Determine the (x, y) coordinate at the center of the cell enclosing the given text.  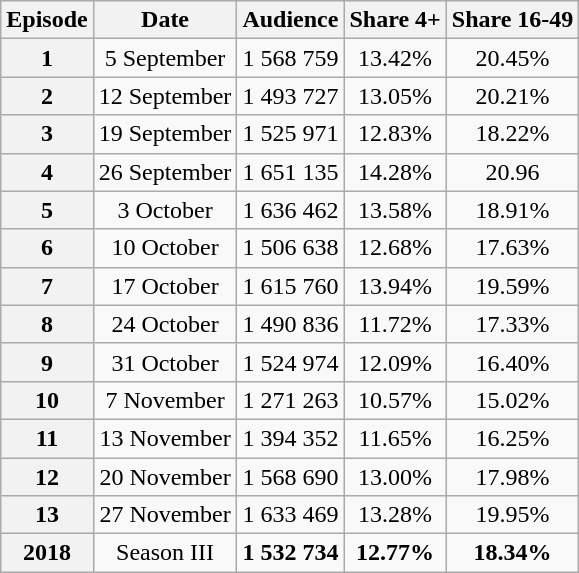
17.63% (512, 248)
17.98% (512, 477)
17.33% (512, 324)
1 651 135 (290, 172)
27 November (165, 515)
13.94% (395, 286)
1 636 462 (290, 210)
13 (47, 515)
1 271 263 (290, 400)
2 (47, 96)
19 September (165, 134)
5 September (165, 58)
Share 4+ (395, 20)
20.45% (512, 58)
1 615 760 (290, 286)
12 September (165, 96)
16.40% (512, 362)
Audience (290, 20)
18.22% (512, 134)
6 (47, 248)
13.00% (395, 477)
10 (47, 400)
24 October (165, 324)
1 (47, 58)
18.91% (512, 210)
10 October (165, 248)
17 October (165, 286)
10.57% (395, 400)
Share 16-49 (512, 20)
Season III (165, 553)
13.42% (395, 58)
12.09% (395, 362)
11.72% (395, 324)
1 568 759 (290, 58)
18.34% (512, 553)
1 524 974 (290, 362)
Date (165, 20)
19.95% (512, 515)
20 November (165, 477)
9 (47, 362)
2018 (47, 553)
1 568 690 (290, 477)
1 394 352 (290, 438)
12.77% (395, 553)
16.25% (512, 438)
3 October (165, 210)
1 633 469 (290, 515)
15.02% (512, 400)
14.28% (395, 172)
13.58% (395, 210)
11.65% (395, 438)
1 490 836 (290, 324)
1 493 727 (290, 96)
4 (47, 172)
12.68% (395, 248)
13.28% (395, 515)
12 (47, 477)
19.59% (512, 286)
1 532 734 (290, 553)
12.83% (395, 134)
7 (47, 286)
5 (47, 210)
20.96 (512, 172)
31 October (165, 362)
8 (47, 324)
11 (47, 438)
26 September (165, 172)
13 November (165, 438)
13.05% (395, 96)
20.21% (512, 96)
1 525 971 (290, 134)
1 506 638 (290, 248)
3 (47, 134)
Episode (47, 20)
7 November (165, 400)
